Locate the cell with the specified text and output its [x, y] center coordinate. 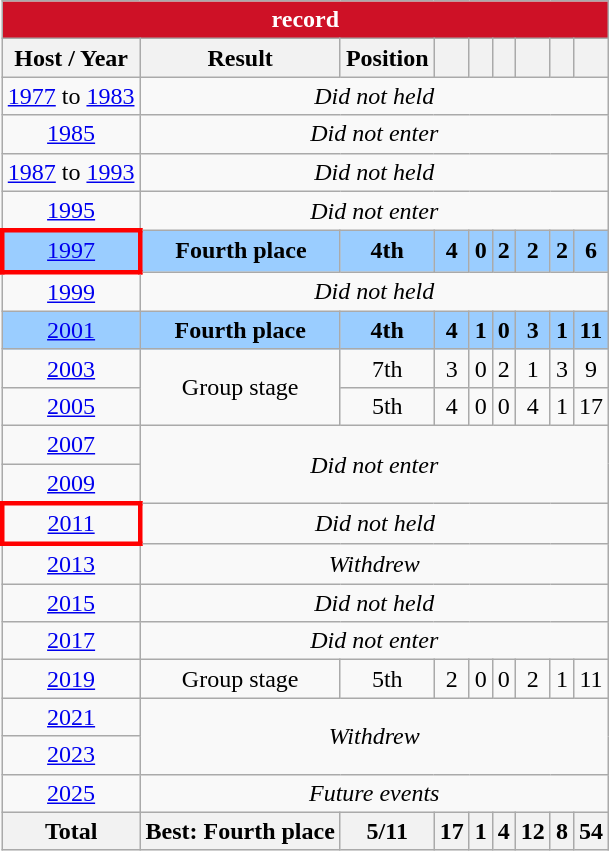
2015 [71, 603]
1995 [71, 211]
8 [562, 831]
9 [590, 368]
2025 [71, 793]
54 [590, 831]
1999 [71, 292]
Host / Year [71, 58]
1977 to 1983 [71, 96]
2009 [71, 484]
2023 [71, 755]
Position [387, 58]
Future events [374, 793]
2011 [71, 524]
2001 [71, 330]
2005 [71, 406]
2021 [71, 717]
5/11 [387, 831]
1985 [71, 134]
Total [71, 831]
record [305, 20]
2019 [71, 679]
Result [240, 58]
12 [532, 831]
1987 to 1993 [71, 172]
7th [387, 368]
1997 [71, 252]
2017 [71, 641]
2003 [71, 368]
2013 [71, 564]
6 [590, 252]
Best: Fourth place [240, 831]
2007 [71, 444]
